Find where the given text appears and provide that cell's center as (X, Y) coordinate. 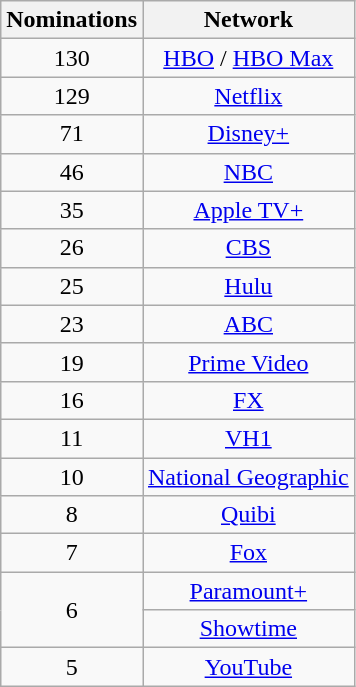
NBC (248, 172)
FX (248, 400)
Prime Video (248, 362)
23 (72, 324)
ABC (248, 324)
Apple TV+ (248, 210)
Showtime (248, 629)
10 (72, 477)
35 (72, 210)
Network (248, 20)
YouTube (248, 667)
Quibi (248, 515)
Nominations (72, 20)
16 (72, 400)
Paramount+ (248, 591)
26 (72, 248)
Disney+ (248, 134)
129 (72, 96)
National Geographic (248, 477)
11 (72, 438)
7 (72, 553)
HBO / HBO Max (248, 58)
Fox (248, 553)
VH1 (248, 438)
25 (72, 286)
71 (72, 134)
CBS (248, 248)
19 (72, 362)
130 (72, 58)
Netflix (248, 96)
5 (72, 667)
46 (72, 172)
6 (72, 610)
8 (72, 515)
Hulu (248, 286)
